For the text-containing cell, return its midpoint in [x, y] coordinate format. 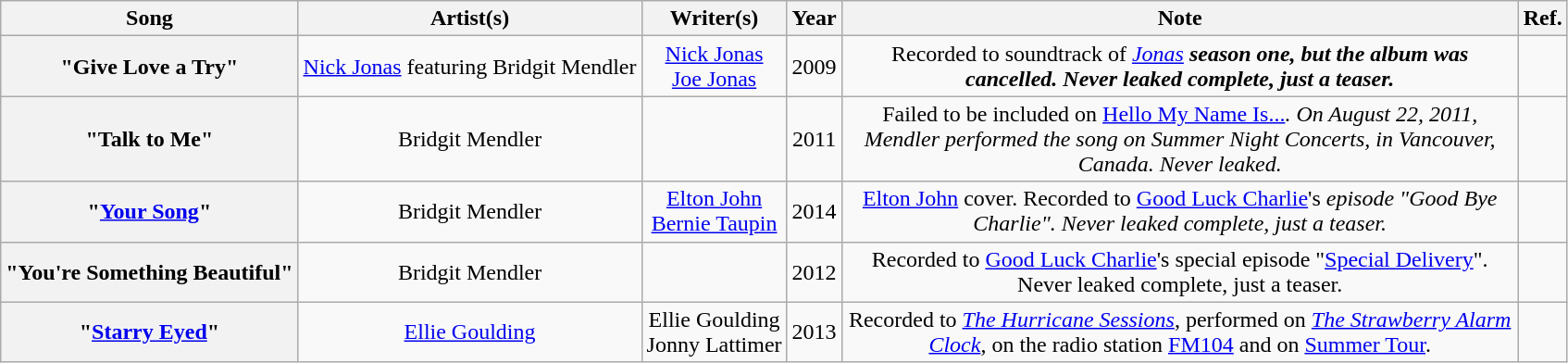
Ellie Goulding [470, 332]
2012 [815, 272]
"Talk to Me" [150, 139]
Nick Jonas featuring Bridgit Mendler [470, 67]
"Your Song" [150, 211]
Elton John cover. Recorded to Good Luck Charlie's episode "Good Bye Charlie". Never leaked complete, just a teaser. [1179, 211]
Recorded to Good Luck Charlie's special episode "Special Delivery". Never leaked complete, just a teaser. [1179, 272]
Recorded to The Hurricane Sessions, performed on The Strawberry Alarm Clock, on the radio station FM104 and on Summer Tour. [1179, 332]
Nick JonasJoe Jonas [715, 67]
2009 [815, 67]
Ref. [1542, 19]
Ellie GouldingJonny Lattimer [715, 332]
Writer(s) [715, 19]
"Starry Eyed" [150, 332]
"Give Love a Try" [150, 67]
2014 [815, 211]
Artist(s) [470, 19]
2011 [815, 139]
2013 [815, 332]
Year [815, 19]
"You're Something Beautiful" [150, 272]
Elton JohnBernie Taupin [715, 211]
Note [1179, 19]
Recorded to soundtrack of Jonas season one, but the album was cancelled. Never leaked complete, just a teaser. [1179, 67]
Song [150, 19]
